Pinpoint the cell where the given text exists, returning its (X, Y) midpoint coordinate. 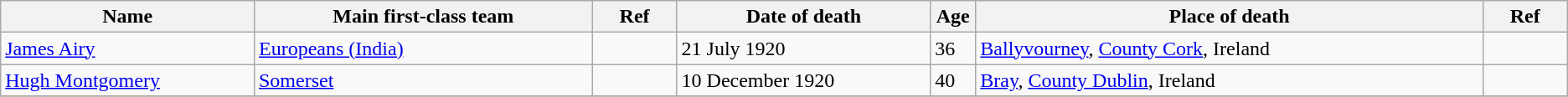
Main first-class team (423, 17)
36 (953, 48)
Name (127, 17)
Hugh Montgomery (127, 80)
10 December 1920 (804, 80)
Bray, County Dublin, Ireland (1230, 80)
Place of death (1230, 17)
40 (953, 80)
James Airy (127, 48)
Date of death (804, 17)
Europeans (India) (423, 48)
Ballyvourney, County Cork, Ireland (1230, 48)
21 July 1920 (804, 48)
Age (953, 17)
Somerset (423, 80)
